Determine the [X, Y] coordinate at the center of the cell enclosing the given text.  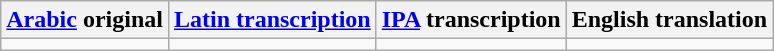
IPA transcription [471, 20]
Latin transcription [272, 20]
English translation [669, 20]
Arabic original [85, 20]
